Return (x, y) of the center of cell containing provided text 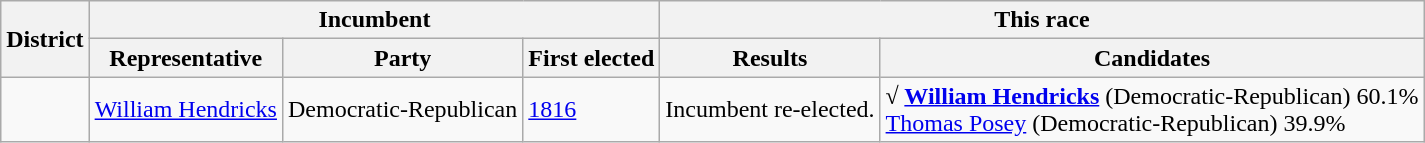
Democratic-Republican (402, 110)
√ William Hendricks (Democratic-Republican) 60.1%Thomas Posey (Democratic-Republican) 39.9% (1152, 110)
This race (1042, 20)
1816 (592, 110)
Results (770, 58)
Incumbent re-elected. (770, 110)
William Hendricks (186, 110)
District (45, 39)
Candidates (1152, 58)
Party (402, 58)
Representative (186, 58)
First elected (592, 58)
Incumbent (374, 20)
